Search for the cell housing the specified text and yield its [X, Y] center coordinate. 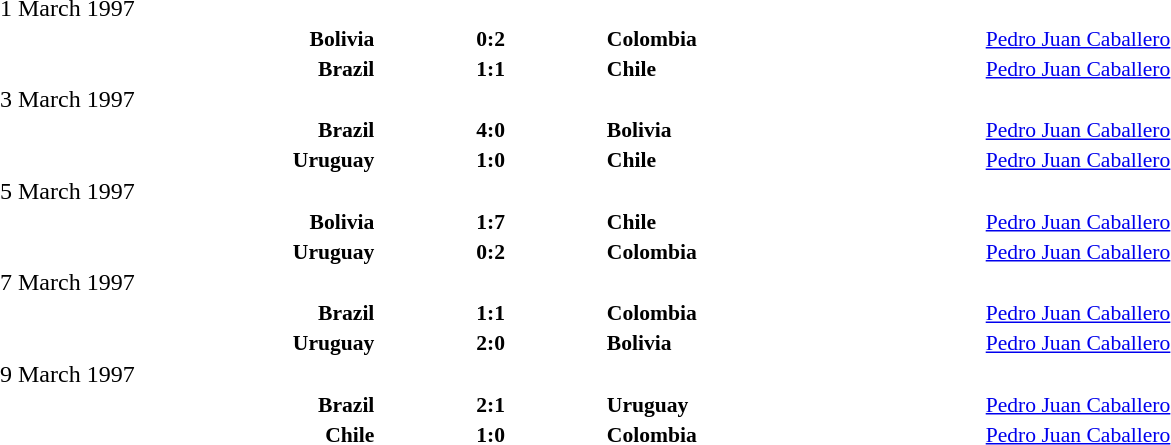
Uruguay [794, 404]
2:1 [490, 404]
1:7 [490, 222]
4:0 [490, 130]
1:0 [490, 160]
2:0 [490, 343]
